Provide the (X, Y) coordinate of the cell's center where the given text is located.  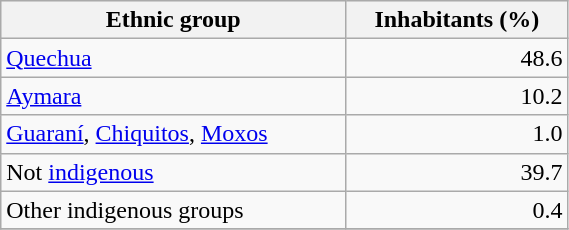
Not indigenous (174, 172)
Quechua (174, 58)
Ethnic group (174, 20)
Guaraní, Chiquitos, Moxos (174, 134)
Inhabitants (%) (458, 20)
1.0 (458, 134)
0.4 (458, 210)
48.6 (458, 58)
10.2 (458, 96)
Aymara (174, 96)
39.7 (458, 172)
Other indigenous groups (174, 210)
